Search for the cell housing the specified text and yield its [X, Y] center coordinate. 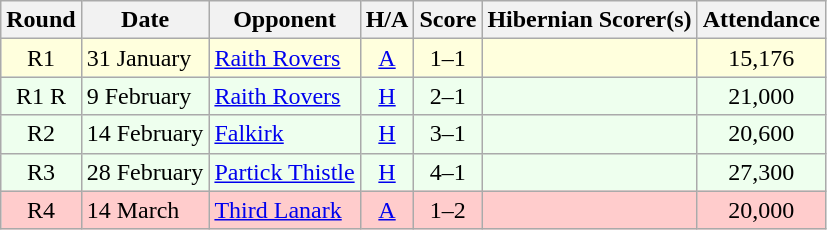
20,600 [761, 134]
R4 [41, 210]
Attendance [761, 20]
14 February [145, 134]
1–2 [448, 210]
31 January [145, 58]
20,000 [761, 210]
1–1 [448, 58]
R1 R [41, 96]
Partick Thistle [284, 172]
H/A [387, 20]
15,176 [761, 58]
4–1 [448, 172]
Third Lanark [284, 210]
R3 [41, 172]
Hibernian Scorer(s) [590, 20]
Opponent [284, 20]
9 February [145, 96]
R2 [41, 134]
14 March [145, 210]
27,300 [761, 172]
3–1 [448, 134]
Score [448, 20]
R1 [41, 58]
Round [41, 20]
28 February [145, 172]
Date [145, 20]
2–1 [448, 96]
21,000 [761, 96]
Falkirk [284, 134]
